Provide the [X, Y] coordinate of the cell's center where the given text is located.  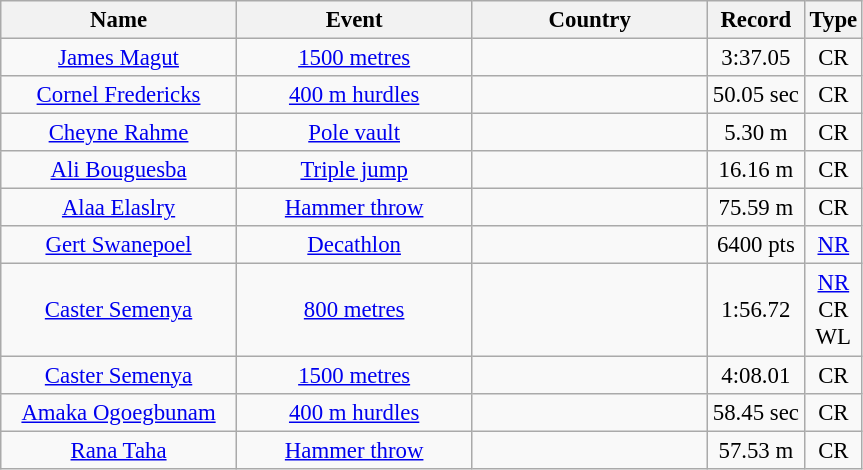
Record [756, 20]
Type [833, 20]
16.16 m [756, 170]
Alaa Elaslry [119, 208]
6400 pts [756, 245]
50.05 sec [756, 95]
Cheyne Rahme [119, 133]
Cornel Fredericks [119, 95]
Amaka Ogoegbunam [119, 412]
57.53 m [756, 450]
1:56.72 [756, 310]
Event [354, 20]
NR [833, 245]
4:08.01 [756, 375]
Country [590, 20]
Gert Swanepoel [119, 245]
Rana Taha [119, 450]
58.45 sec [756, 412]
James Magut [119, 58]
Triple jump [354, 170]
NR CR WL [833, 310]
Name [119, 20]
Pole vault [354, 133]
3:37.05 [756, 58]
Decathlon [354, 245]
75.59 m [756, 208]
800 metres [354, 310]
Ali Bouguesba [119, 170]
5.30 m [756, 133]
